Output the (x, y) coordinate of the center of the cell containing the given text.  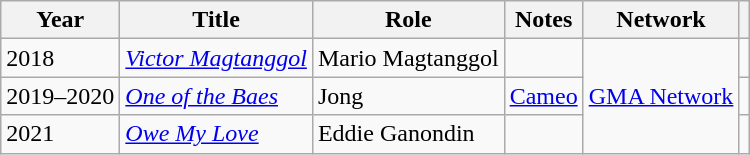
Title (216, 20)
Victor Magtanggol (216, 58)
2021 (60, 134)
Year (60, 20)
Jong (408, 96)
Network (661, 20)
Notes (544, 20)
One of the Baes (216, 96)
Owe My Love (216, 134)
GMA Network (661, 96)
Mario Magtanggol (408, 58)
Role (408, 20)
2019–2020 (60, 96)
2018 (60, 58)
Eddie Ganondin (408, 134)
Cameo (544, 96)
